From the cell containing the given text, extract its center point as [x, y] coordinate. 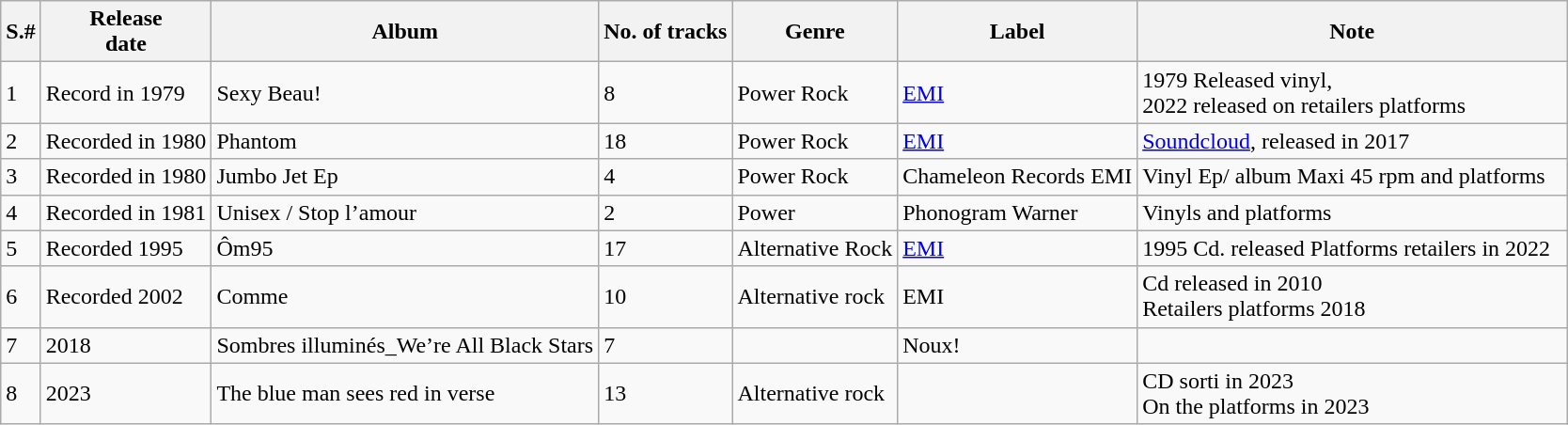
Sexy Beau! [405, 92]
No. of tracks [666, 32]
CD sorti in 2023On the platforms in 2023 [1352, 393]
Ôm95 [405, 248]
2023 [126, 393]
Releasedate [126, 32]
18 [666, 141]
Power [815, 212]
Vinyl Ep/ album Maxi 45 rpm and platforms [1352, 177]
10 [666, 297]
S.# [21, 32]
Note [1352, 32]
Record in 1979 [126, 92]
Jumbo Jet Ep [405, 177]
6 [21, 297]
Noux! [1017, 345]
2018 [126, 345]
Phonogram Warner [1017, 212]
1 [21, 92]
13 [666, 393]
1979 Released vinyl,2022 released on retailers platforms [1352, 92]
Vinyls and platforms [1352, 212]
5 [21, 248]
Label [1017, 32]
Phantom [405, 141]
Comme [405, 297]
17 [666, 248]
Genre [815, 32]
Album [405, 32]
Chameleon Records EMI [1017, 177]
The blue man sees red in verse [405, 393]
Recorded 2002 [126, 297]
Cd released in 2010Retailers platforms 2018 [1352, 297]
Unisex / Stop l’amour [405, 212]
Sombres illuminés_We’re All Black Stars [405, 345]
Recorded in 1981 [126, 212]
Soundcloud, released in 2017 [1352, 141]
1995 Cd. released Platforms retailers in 2022 [1352, 248]
Recorded 1995 [126, 248]
Alternative Rock [815, 248]
3 [21, 177]
